Detect which cell encompasses the target text, then output its (x, y) center coordinate. 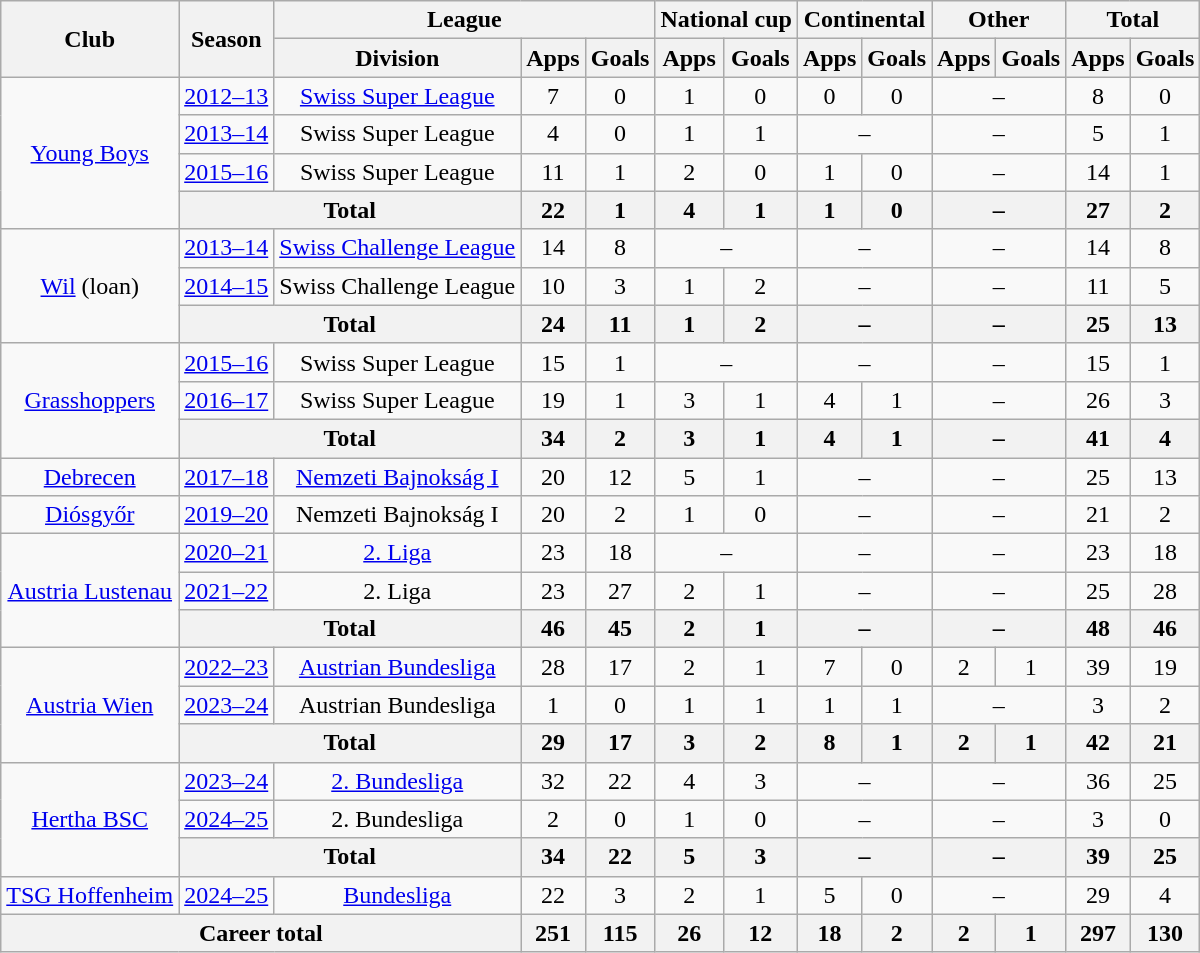
Young Boys (90, 153)
Career total (261, 933)
Debrecen (90, 477)
2014–15 (226, 286)
Hertha BSC (90, 819)
2020–21 (226, 553)
42 (1098, 743)
2016–17 (226, 400)
2021–22 (226, 591)
297 (1098, 933)
36 (1098, 781)
41 (1098, 438)
Austria Wien (90, 705)
2012–13 (226, 96)
130 (1165, 933)
League (464, 20)
Other (999, 20)
251 (553, 933)
Continental (864, 20)
National cup (726, 20)
Bundesliga (398, 895)
2019–20 (226, 515)
Season (226, 39)
115 (620, 933)
32 (553, 781)
Grasshoppers (90, 400)
24 (553, 324)
Division (398, 58)
Austria Lustenau (90, 591)
Club (90, 39)
48 (1098, 629)
Wil (loan) (90, 286)
2022–23 (226, 667)
Diósgyőr (90, 515)
TSG Hoffenheim (90, 895)
45 (620, 629)
2017–18 (226, 477)
10 (553, 286)
